For the text-containing cell, return its midpoint in (X, Y) coordinate format. 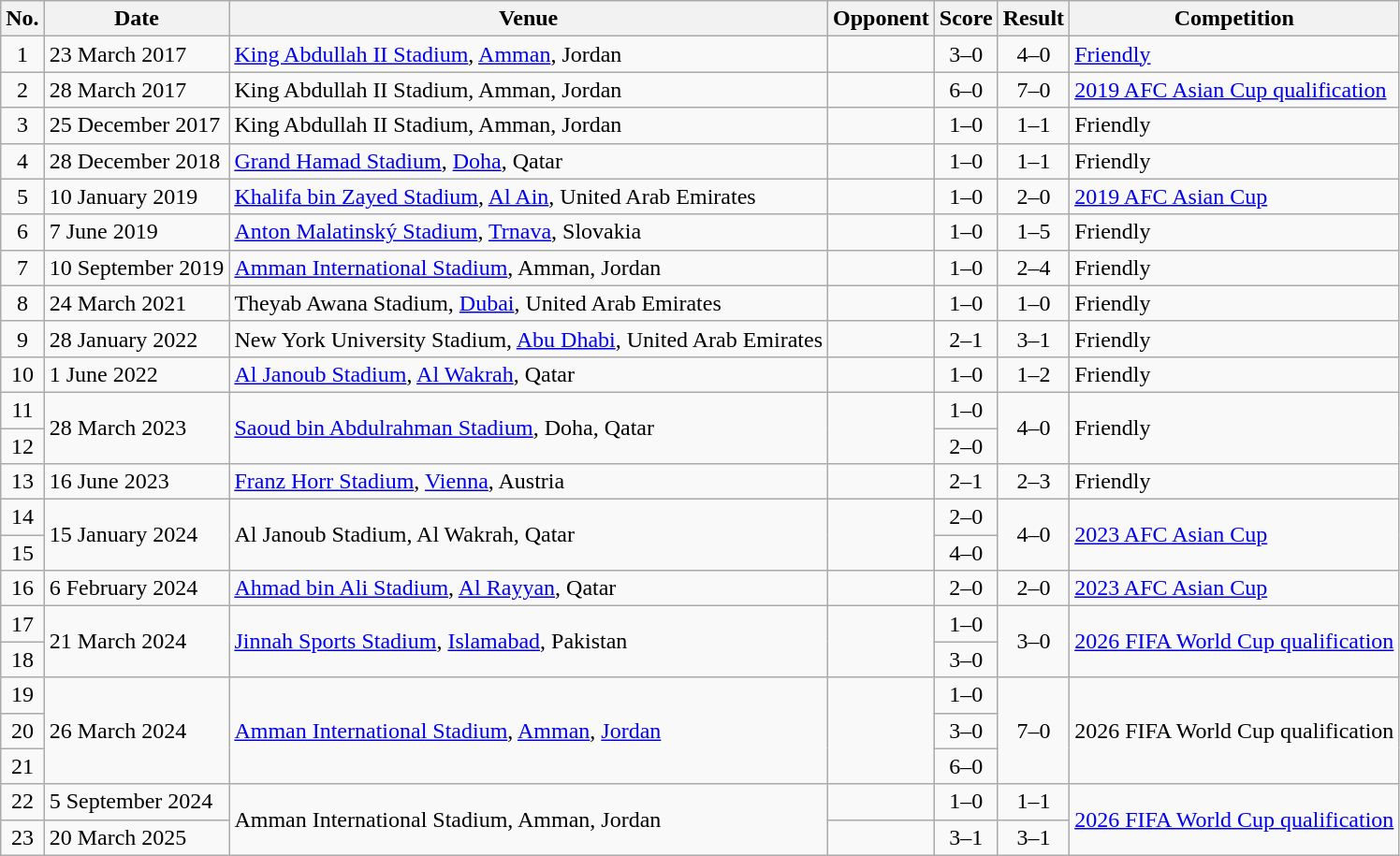
Competition (1234, 19)
7 (22, 268)
Khalifa bin Zayed Stadium, Al Ain, United Arab Emirates (529, 196)
Jinnah Sports Stadium, Islamabad, Pakistan (529, 642)
23 March 2017 (137, 54)
13 (22, 482)
21 March 2024 (137, 642)
Venue (529, 19)
22 (22, 802)
28 December 2018 (137, 161)
26 March 2024 (137, 731)
6 February 2024 (137, 588)
2 (22, 90)
2–3 (1033, 482)
8 (22, 303)
1 (22, 54)
2019 AFC Asian Cup qualification (1234, 90)
5 (22, 196)
11 (22, 410)
16 (22, 588)
14 (22, 517)
Saoud bin Abdulrahman Stadium, Doha, Qatar (529, 428)
28 March 2017 (137, 90)
10 September 2019 (137, 268)
28 January 2022 (137, 339)
20 (22, 731)
2019 AFC Asian Cup (1234, 196)
1–2 (1033, 374)
25 December 2017 (137, 125)
Result (1033, 19)
4 (22, 161)
Theyab Awana Stadium, Dubai, United Arab Emirates (529, 303)
3 (22, 125)
Date (137, 19)
5 September 2024 (137, 802)
15 (22, 553)
15 January 2024 (137, 535)
No. (22, 19)
17 (22, 624)
1–5 (1033, 232)
20 March 2025 (137, 837)
Anton Malatinský Stadium, Trnava, Slovakia (529, 232)
Score (966, 19)
7 June 2019 (137, 232)
New York University Stadium, Abu Dhabi, United Arab Emirates (529, 339)
28 March 2023 (137, 428)
Grand Hamad Stadium, Doha, Qatar (529, 161)
Opponent (882, 19)
9 (22, 339)
6 (22, 232)
12 (22, 446)
2–4 (1033, 268)
19 (22, 695)
1 June 2022 (137, 374)
23 (22, 837)
18 (22, 660)
24 March 2021 (137, 303)
10 (22, 374)
16 June 2023 (137, 482)
Franz Horr Stadium, Vienna, Austria (529, 482)
21 (22, 766)
10 January 2019 (137, 196)
Ahmad bin Ali Stadium, Al Rayyan, Qatar (529, 588)
